Locate the cell with the specified text and output its [X, Y] center coordinate. 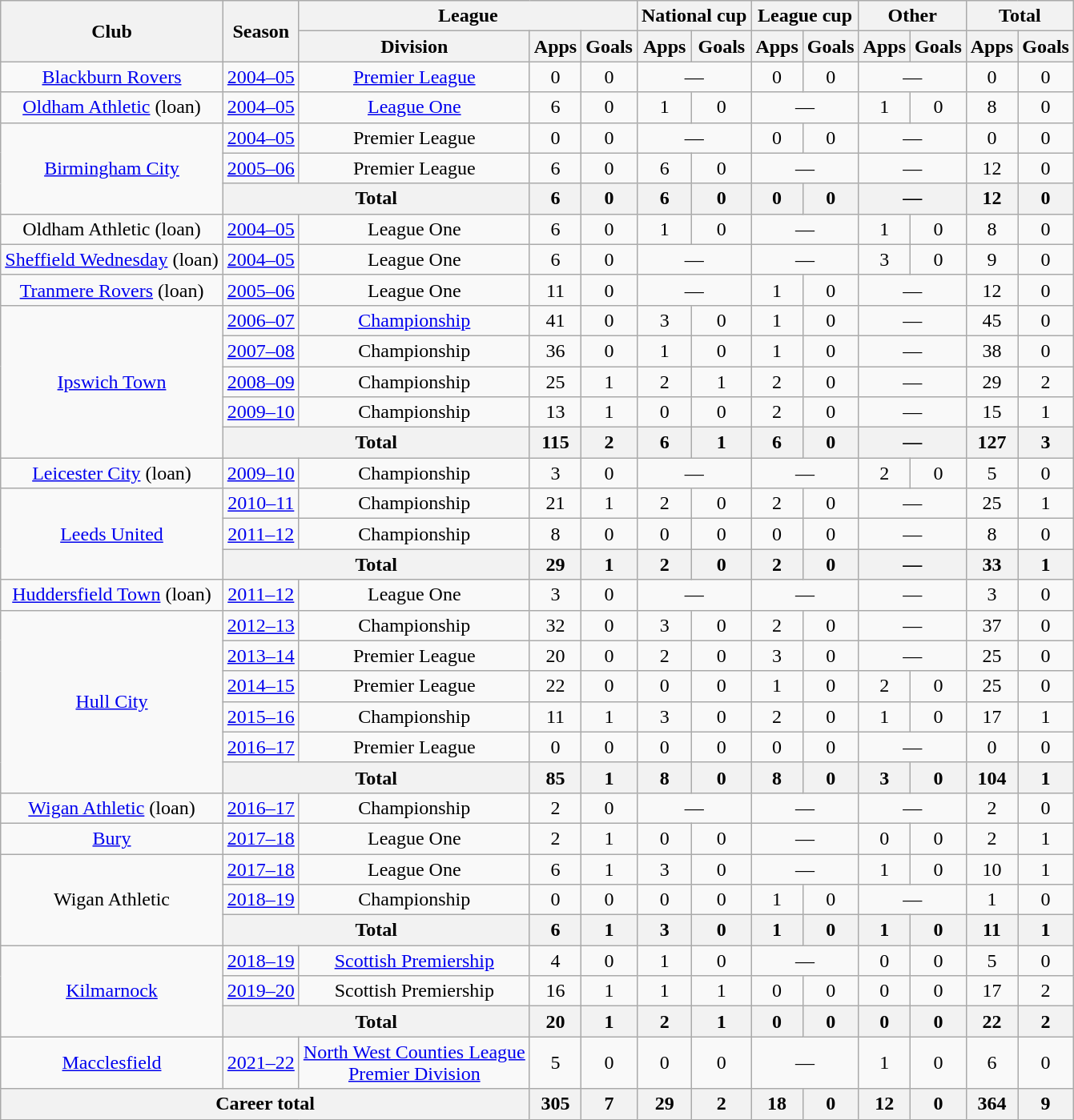
2021–22 [261, 1063]
38 [992, 351]
7 [609, 1104]
Leeds United [112, 534]
Club [112, 31]
Sheffield Wednesday (loan) [112, 259]
104 [992, 777]
41 [555, 320]
10 [992, 869]
33 [992, 564]
2012–13 [261, 625]
21 [555, 504]
Hull City [112, 701]
Wigan Athletic (loan) [112, 808]
Ipswich Town [112, 381]
127 [992, 443]
2014–15 [261, 686]
Division [414, 46]
League [468, 16]
4 [555, 961]
15 [992, 412]
2019–20 [261, 991]
2007–08 [261, 351]
Bury [112, 838]
18 [777, 1104]
Season [261, 31]
36 [555, 351]
2015–16 [261, 717]
2010–11 [261, 504]
13 [555, 412]
115 [555, 443]
Kilmarnock [112, 991]
Macclesfield [112, 1063]
Leicester City (loan) [112, 473]
Other [912, 16]
2013–14 [261, 656]
National cup [694, 16]
Huddersfield Town (loan) [112, 595]
Career total [266, 1104]
32 [555, 625]
Birmingham City [112, 168]
16 [555, 991]
Tranmere Rovers (loan) [112, 290]
364 [992, 1104]
League cup [805, 16]
North West Counties LeaguePremier Division [414, 1063]
Wigan Athletic [112, 899]
2008–09 [261, 382]
305 [555, 1104]
Blackburn Rovers [112, 77]
85 [555, 777]
37 [992, 625]
45 [992, 320]
2006–07 [261, 320]
